Search for the cell housing the specified text and yield its [x, y] center coordinate. 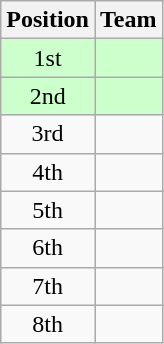
4th [48, 172]
Position [48, 20]
Team [128, 20]
1st [48, 58]
6th [48, 248]
5th [48, 210]
7th [48, 286]
8th [48, 324]
3rd [48, 134]
2nd [48, 96]
